Output the (X, Y) coordinate of the center of the cell containing the given text.  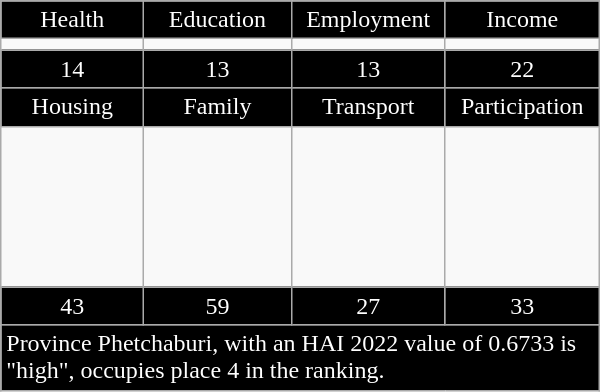
22 (522, 69)
Education (218, 20)
59 (218, 306)
Family (218, 107)
Income (522, 20)
Employment (368, 20)
43 (72, 306)
Housing (72, 107)
Participation (522, 107)
33 (522, 306)
14 (72, 69)
Province Phetchaburi, with an HAI 2022 value of 0.6733 is "high", occupies place 4 in the ranking. (300, 358)
27 (368, 306)
Transport (368, 107)
Health (72, 20)
